Find where the given text appears and provide that cell's center as (X, Y) coordinate. 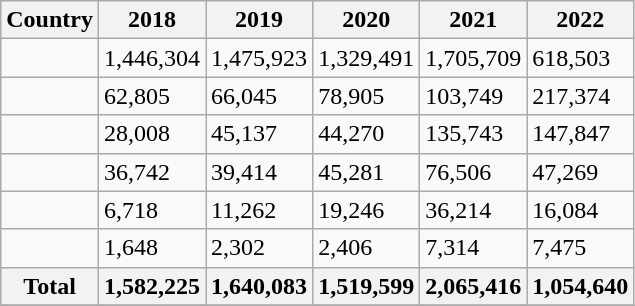
78,905 (366, 96)
1,648 (152, 248)
7,475 (580, 248)
28,008 (152, 134)
Total (50, 286)
1,519,599 (366, 286)
1,446,304 (152, 58)
103,749 (474, 96)
217,374 (580, 96)
45,137 (260, 134)
2,302 (260, 248)
135,743 (474, 134)
45,281 (366, 172)
147,847 (580, 134)
2022 (580, 20)
1,705,709 (474, 58)
6,718 (152, 210)
7,314 (474, 248)
1,475,923 (260, 58)
66,045 (260, 96)
36,214 (474, 210)
1,640,083 (260, 286)
618,503 (580, 58)
39,414 (260, 172)
Country (50, 20)
2018 (152, 20)
36,742 (152, 172)
2019 (260, 20)
2021 (474, 20)
11,262 (260, 210)
2,406 (366, 248)
2,065,416 (474, 286)
76,506 (474, 172)
47,269 (580, 172)
62,805 (152, 96)
44,270 (366, 134)
19,246 (366, 210)
1,582,225 (152, 286)
1,054,640 (580, 286)
16,084 (580, 210)
1,329,491 (366, 58)
2020 (366, 20)
